Capture the cell that displays the provided text and extract its (x, y) central coordinate. 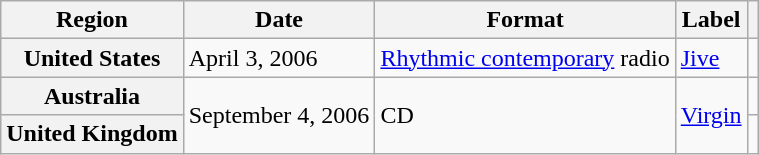
April 3, 2006 (279, 58)
United States (92, 58)
Australia (92, 96)
Jive (711, 58)
Label (711, 20)
Rhythmic contemporary radio (525, 58)
United Kingdom (92, 134)
CD (525, 115)
Date (279, 20)
Format (525, 20)
Region (92, 20)
September 4, 2006 (279, 115)
Virgin (711, 115)
